Provide the [X, Y] coordinate of the cell's center where the given text is located.  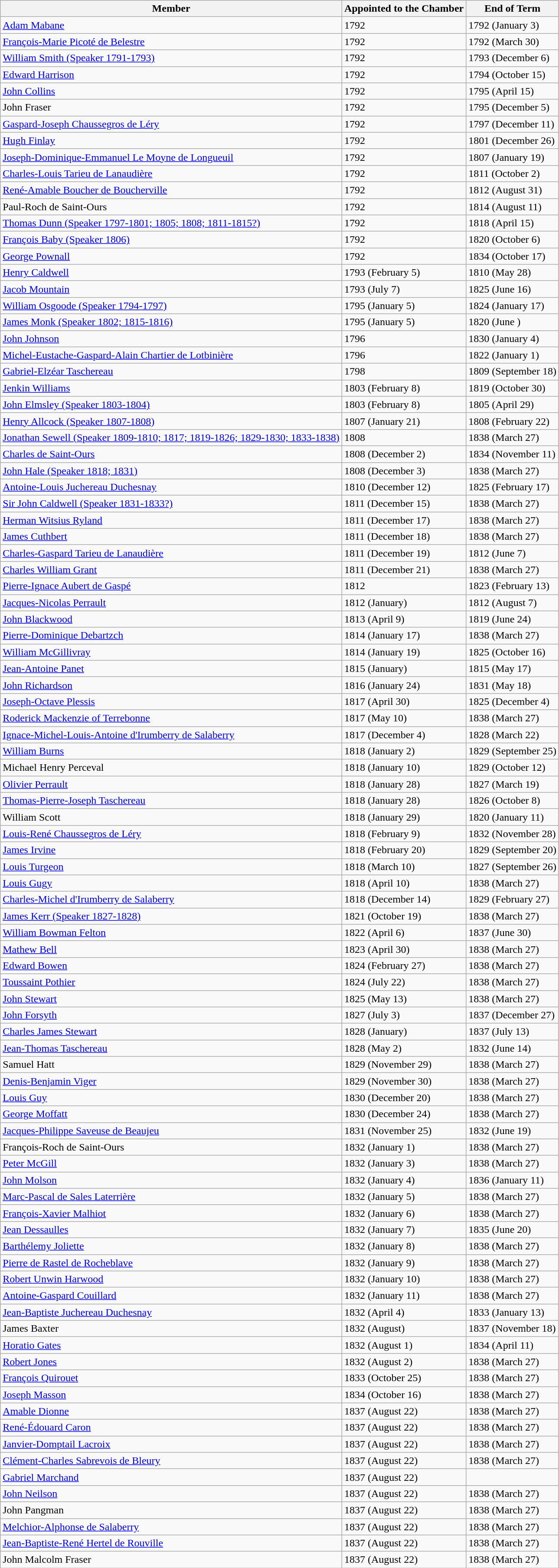
William Bowman Felton [171, 932]
1794 (October 15) [513, 75]
John Johnson [171, 339]
1818 (January 29) [404, 817]
1832 (January 1) [404, 1147]
Barthélemy Joliette [171, 1246]
Ignace-Michel-Louis-Antoine d'Irumberry de Salaberry [171, 735]
John Fraser [171, 108]
1818 (December 14) [404, 900]
Amable Dionne [171, 1411]
1828 (May 2) [404, 1048]
Michel-Eustache-Gaspard-Alain Chartier de Lotbinière [171, 355]
1830 (December 24) [404, 1114]
1814 (January 17) [404, 636]
Horatio Gates [171, 1345]
Olivier Perrault [171, 784]
1807 (January 19) [513, 157]
Louis-René Chaussegros de Léry [171, 834]
1812 (June 7) [513, 553]
1832 (January 5) [404, 1196]
1832 (June 14) [513, 1048]
John Malcolm Fraser [171, 1560]
1832 (June 19) [513, 1131]
1832 (January 10) [404, 1279]
1792 (March 30) [513, 42]
1813 (April 9) [404, 619]
1792 (January 3) [513, 25]
Pierre de Rastel de Rocheblave [171, 1263]
1816 (January 24) [404, 685]
1832 (January 9) [404, 1263]
1825 (October 16) [513, 652]
1827 (July 3) [404, 1015]
1825 (February 17) [513, 487]
1827 (September 26) [513, 867]
1817 (December 4) [404, 735]
1829 (September 25) [513, 751]
Thomas Dunn (Speaker 1797-1801; 1805; 1808; 1811-1815?) [171, 223]
1824 (February 27) [404, 965]
1831 (May 18) [513, 685]
Gabriel Marchand [171, 1477]
1822 (January 1) [513, 355]
1829 (February 27) [513, 900]
1814 (August 11) [513, 207]
Joseph-Dominique-Emmanuel Le Moyne de Longueuil [171, 157]
1836 (January 11) [513, 1180]
Henry Allcock (Speaker 1807-1808) [171, 421]
François Baby (Speaker 1806) [171, 240]
William Scott [171, 817]
Thomas-Pierre-Joseph Taschereau [171, 801]
1832 (August) [404, 1329]
1832 (August 1) [404, 1345]
Charles-Gaspard Tarieu de Lanaudière [171, 553]
1818 (March 10) [404, 867]
1811 (October 2) [513, 173]
1793 (February 5) [404, 273]
Marc-Pascal de Sales Laterrière [171, 1196]
Peter McGill [171, 1164]
1817 (May 10) [404, 718]
1818 (April 10) [404, 883]
1825 (June 16) [513, 289]
Pierre-Ignace Aubert de Gaspé [171, 586]
Toussaint Pothier [171, 982]
1819 (June 24) [513, 619]
1810 (May 28) [513, 273]
Jean-Baptiste-René Hertel de Rouville [171, 1543]
1811 (December 21) [404, 570]
1820 (October 6) [513, 240]
1828 (March 22) [513, 735]
1832 (April 4) [404, 1312]
Hugh Finlay [171, 140]
Joseph-Octave Plessis [171, 701]
Jean-Baptiste Juchereau Duchesnay [171, 1312]
1830 (December 20) [404, 1098]
Gaspard-Joseph Chaussegros de Léry [171, 124]
1828 (January) [404, 1032]
René-Édouard Caron [171, 1428]
1822 (April 6) [404, 932]
1826 (October 8) [513, 801]
1832 (January 8) [404, 1246]
François Quirouet [171, 1378]
1837 (November 18) [513, 1329]
1829 (November 30) [404, 1081]
Henry Caldwell [171, 273]
1818 (February 9) [404, 834]
1831 (November 25) [404, 1131]
James Kerr (Speaker 1827-1828) [171, 916]
Charles James Stewart [171, 1032]
1808 (February 22) [513, 421]
Jacques-Nicolas Perrault [171, 603]
1793 (July 7) [404, 289]
1825 (May 13) [404, 998]
Charles William Grant [171, 570]
William McGillivray [171, 652]
William Osgoode (Speaker 1794-1797) [171, 306]
Charles de Saint-Ours [171, 454]
1823 (February 13) [513, 586]
1824 (July 22) [404, 982]
William Smith (Speaker 1791-1793) [171, 58]
Pierre-Dominique Debartzch [171, 636]
Robert Jones [171, 1362]
Jacques-Philippe Saveuse de Beaujeu [171, 1131]
Antoine-Louis Juchereau Duchesnay [171, 487]
1793 (December 6) [513, 58]
Member [171, 9]
James Cuthbert [171, 537]
1818 (January 10) [404, 768]
Gabriel-Elzéar Taschereau [171, 372]
François-Xavier Malhiot [171, 1213]
1808 [404, 437]
Charles-Louis Tarieu de Lanaudière [171, 173]
Jenkin Williams [171, 388]
John Molson [171, 1180]
Melchior-Alphonse de Salaberry [171, 1526]
Jacob Mountain [171, 289]
1834 (October 17) [513, 256]
Michael Henry Perceval [171, 768]
Denis-Benjamin Viger [171, 1081]
1810 (December 12) [404, 487]
1811 (December 15) [404, 504]
1821 (October 19) [404, 916]
1829 (November 29) [404, 1065]
1805 (April 29) [513, 404]
1795 (April 15) [513, 91]
1812 (August 7) [513, 603]
Herman Witsius Ryland [171, 520]
1829 (September 20) [513, 850]
1818 (February 20) [404, 850]
1820 (June ) [513, 322]
1834 (April 11) [513, 1345]
1832 (January 3) [404, 1164]
James Irvine [171, 850]
1825 (December 4) [513, 701]
John Collins [171, 91]
1837 (December 27) [513, 1015]
1834 (October 16) [404, 1395]
Edward Harrison [171, 75]
1808 (December 2) [404, 454]
John Stewart [171, 998]
1798 [404, 372]
1830 (January 4) [513, 339]
1811 (December 19) [404, 553]
François-Marie Picoté de Belestre [171, 42]
1824 (January 17) [513, 306]
Louis Guy [171, 1098]
1832 (January 11) [404, 1296]
1797 (December 11) [513, 124]
René-Amable Boucher de Boucherville [171, 190]
Janvier-Domptail Lacroix [171, 1444]
1835 (June 20) [513, 1229]
1837 (July 13) [513, 1032]
1811 (December 18) [404, 537]
John Blackwood [171, 619]
Samuel Hatt [171, 1065]
1811 (December 17) [404, 520]
John Hale (Speaker 1818; 1831) [171, 470]
Robert Unwin Harwood [171, 1279]
Roderick Mackenzie of Terrebonne [171, 718]
Jean Dessaulles [171, 1229]
1833 (October 25) [404, 1378]
1807 (January 21) [404, 421]
John Pangman [171, 1510]
1812 (August 31) [513, 190]
1827 (March 19) [513, 784]
George Pownall [171, 256]
1795 (December 5) [513, 108]
1817 (April 30) [404, 701]
1832 (November 28) [513, 834]
William Burns [171, 751]
1829 (October 12) [513, 768]
1808 (December 3) [404, 470]
François-Roch de Saint-Ours [171, 1147]
1819 (October 30) [513, 388]
1814 (January 19) [404, 652]
1809 (September 18) [513, 372]
John Richardson [171, 685]
Jonathan Sewell (Speaker 1809-1810; 1817; 1819-1826; 1829-1830; 1833-1838) [171, 437]
Sir John Caldwell (Speaker 1831-1833?) [171, 504]
Louis Gugy [171, 883]
George Moffatt [171, 1114]
Joseph Masson [171, 1395]
Edward Bowen [171, 965]
Charles-Michel d'Irumberry de Salaberry [171, 900]
Louis Turgeon [171, 867]
1834 (November 11) [513, 454]
Appointed to the Chamber [404, 9]
Antoine-Gaspard Couillard [171, 1296]
Paul-Roch de Saint-Ours [171, 207]
1832 (January 7) [404, 1229]
End of Term [513, 9]
John Forsyth [171, 1015]
1812 (January) [404, 603]
1820 (January 11) [513, 817]
1832 (August 2) [404, 1362]
Mathew Bell [171, 949]
1815 (May 17) [513, 668]
1837 (June 30) [513, 932]
James Baxter [171, 1329]
Clément-Charles Sabrevois de Bleury [171, 1460]
Jean-Antoine Panet [171, 668]
James Monk (Speaker 1802; 1815-1816) [171, 322]
1818 (January 2) [404, 751]
1801 (December 26) [513, 140]
John Elmsley (Speaker 1803-1804) [171, 404]
1815 (January) [404, 668]
Adam Mabane [171, 25]
1832 (January 6) [404, 1213]
1812 [404, 586]
1832 (January 4) [404, 1180]
John Neilson [171, 1493]
Jean-Thomas Taschereau [171, 1048]
1833 (January 13) [513, 1312]
1818 (April 15) [513, 223]
1823 (April 30) [404, 949]
